Determine the [x, y] coordinate at the center of the cell enclosing the given text.  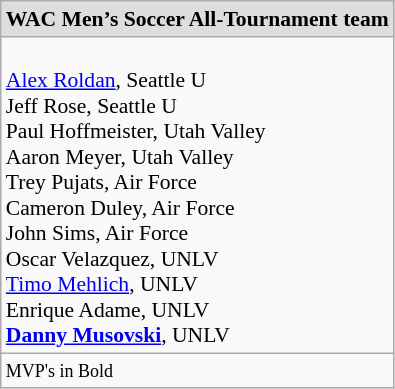
MVP's in Bold [198, 371]
WAC Men’s Soccer All-Tournament team [198, 19]
